Detect which cell encompasses the target text, then output its [x, y] center coordinate. 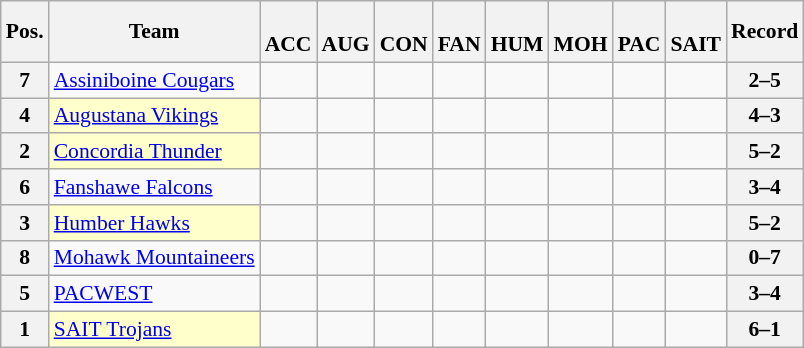
SAIT [696, 32]
1 [25, 330]
0–7 [764, 258]
CON [404, 32]
6–1 [764, 330]
Fanshawe Falcons [154, 187]
Record [764, 32]
FAN [460, 32]
Humber Hawks [154, 223]
2–5 [764, 80]
AUG [346, 32]
MOH [581, 32]
5 [25, 294]
HUM [518, 32]
SAIT Trojans [154, 330]
8 [25, 258]
Pos. [25, 32]
Augustana Vikings [154, 116]
2 [25, 152]
3 [25, 223]
Concordia Thunder [154, 152]
PAC [640, 32]
4 [25, 116]
PACWEST [154, 294]
Team [154, 32]
7 [25, 80]
4–3 [764, 116]
Mohawk Mountaineers [154, 258]
ACC [288, 32]
6 [25, 187]
Assiniboine Cougars [154, 80]
